Provide the [x, y] coordinate of the cell's center where the given text is located.  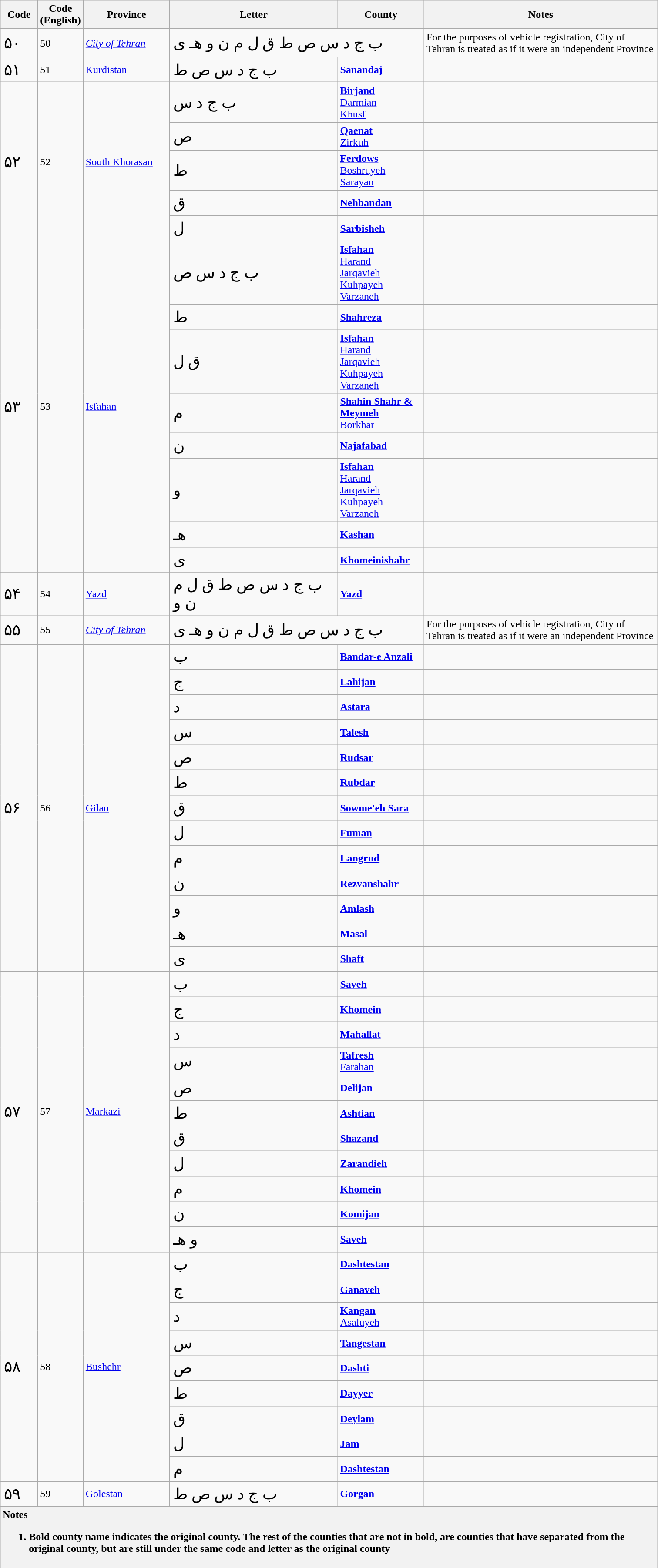
Code(English) [60, 15]
58 [60, 1367]
Sanandaj [381, 70]
Sowme'eh Sara [381, 808]
50 [60, 43]
Gilan [126, 807]
۵۶ [19, 807]
Rubdar [381, 783]
59 [60, 1494]
55 [60, 630]
۵۷ [19, 1112]
ب ج د س [254, 102]
۵۵ [19, 630]
Komijan [381, 1214]
۵۸ [19, 1367]
Code [19, 15]
Tangestan [381, 1343]
Shazand [381, 1139]
۵۳ [19, 407]
۵۴ [19, 594]
56 [60, 807]
Bandar-e Anzali [381, 657]
Dashti [381, 1368]
53 [60, 407]
County [381, 15]
Ashtian [381, 1113]
Zarandieh [381, 1163]
Fuman [381, 833]
Najafabad [381, 446]
Rezvanshahr [381, 884]
Shahin Shahr & MeymehBorkhar [381, 413]
ب ج د س ص [254, 273]
ب ج د س ص ط ق ل م ن و [254, 594]
BirjandDarmianKhusf [381, 102]
Amlash [381, 908]
Khomeinishahr [381, 560]
۵۰ [19, 43]
۵۹ [19, 1494]
Sarbisheh [381, 228]
Delijan [381, 1088]
TafreshFarahan [381, 1062]
و هـ [254, 1239]
Dayyer [381, 1394]
Golestan [126, 1494]
ق ل [254, 362]
Nehbandan [381, 203]
57 [60, 1112]
51 [60, 70]
54 [60, 594]
Ganaveh [381, 1290]
Markazi [126, 1112]
Kurdistan [126, 70]
Mahallat [381, 1035]
52 [60, 162]
Talesh [381, 732]
QaenatZirkuh [381, 137]
Rudsar [381, 757]
Gorgan [381, 1494]
۵۱ [19, 70]
KanganAsaluyeh [381, 1317]
Kashan [381, 535]
FerdowsBoshruyehSarayan [381, 171]
Province [126, 15]
Masal [381, 934]
Isfahan [126, 407]
Letter [254, 15]
Jam [381, 1444]
Bushehr [126, 1367]
Deylam [381, 1419]
Astara [381, 707]
Lahijan [381, 682]
۵۲ [19, 162]
Shaft [381, 959]
Shahreza [381, 317]
Langrud [381, 858]
South Khorasan [126, 162]
Notes [540, 15]
